Search for the cell housing the specified text and yield its (X, Y) center coordinate. 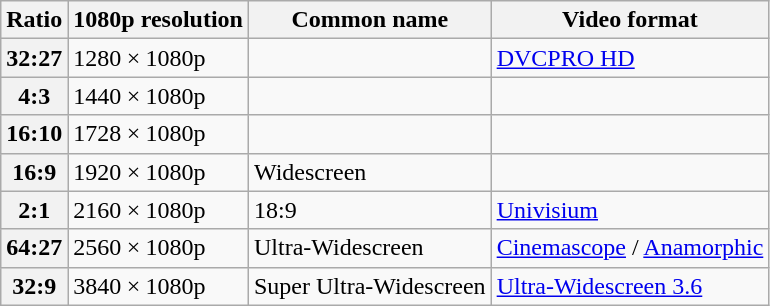
Cinemascope / Anamorphic (630, 248)
Video format (630, 20)
4:3 (34, 96)
16:9 (34, 172)
Ultra-Widescreen 3.6 (630, 286)
Super Ultra-Widescreen (370, 286)
Widescreen (370, 172)
1920 × 1080p (158, 172)
Ultra-Widescreen (370, 248)
64:27 (34, 248)
16:10 (34, 134)
Common name (370, 20)
32:27 (34, 58)
Ratio (34, 20)
18:9 (370, 210)
2:1 (34, 210)
2160 × 1080p (158, 210)
32:9 (34, 286)
1728 × 1080p (158, 134)
DVCPRO HD (630, 58)
1080p resolution (158, 20)
Univisium (630, 210)
3840 × 1080p (158, 286)
2560 × 1080p (158, 248)
1440 × 1080p (158, 96)
1280 × 1080p (158, 58)
